Capture the cell that displays the provided text and extract its [X, Y] central coordinate. 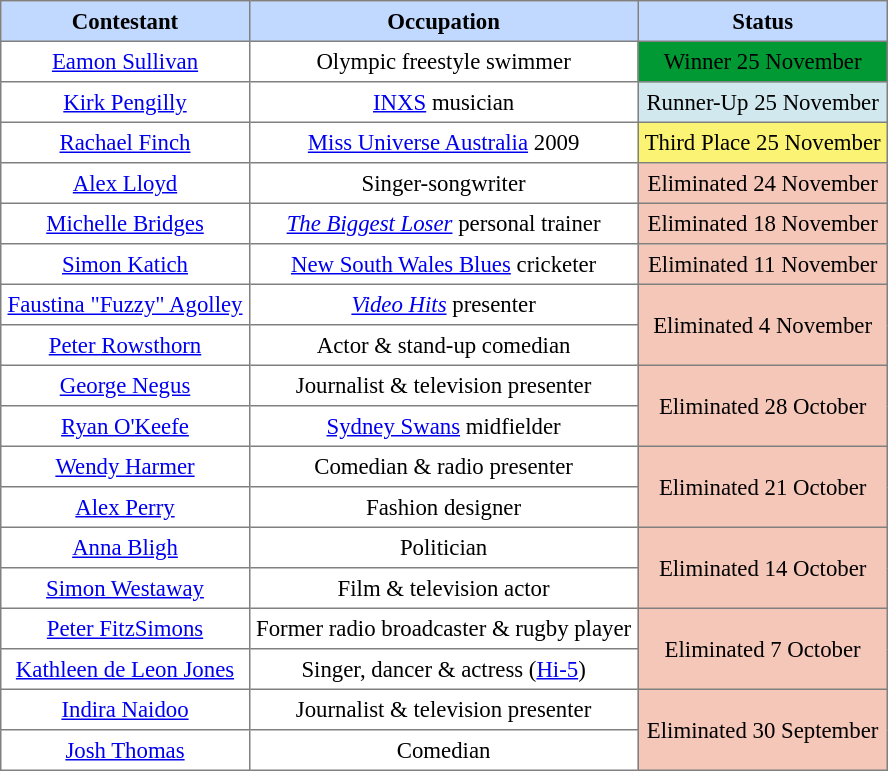
Josh Thomas [126, 750]
Olympic freestyle swimmer [444, 61]
Eliminated 7 October [762, 648]
Rachael Finch [126, 142]
Kirk Pengilly [126, 102]
Status [762, 21]
Runner-Up 25 November [762, 102]
Indira Naidoo [126, 709]
Occupation [444, 21]
Singer, dancer & actress (Hi-5) [444, 669]
Peter Rowsthorn [126, 345]
Simon Westaway [126, 588]
Eliminated 24 November [762, 183]
Video Hits presenter [444, 304]
Film & television actor [444, 588]
Simon Katich [126, 264]
Miss Universe Australia 2009 [444, 142]
Comedian & radio presenter [444, 466]
Eliminated 28 October [762, 406]
Winner 25 November [762, 61]
New South Wales Blues cricketer [444, 264]
Eliminated 18 November [762, 223]
Eliminated 4 November [762, 324]
George Negus [126, 385]
Eliminated 11 November [762, 264]
Kathleen de Leon Jones [126, 669]
Actor & stand-up comedian [444, 345]
Faustina "Fuzzy" Agolley [126, 304]
Michelle Bridges [126, 223]
Peter FitzSimons [126, 628]
Sydney Swans midfielder [444, 426]
Eliminated 14 October [762, 568]
Ryan O'Keefe [126, 426]
The Biggest Loser personal trainer [444, 223]
Third Place 25 November [762, 142]
Anna Bligh [126, 547]
Fashion designer [444, 507]
Eliminated 21 October [762, 486]
Singer-songwriter [444, 183]
Contestant [126, 21]
Wendy Harmer [126, 466]
Comedian [444, 750]
Eamon Sullivan [126, 61]
INXS musician [444, 102]
Former radio broadcaster & rugby player [444, 628]
Eliminated 30 September [762, 730]
Alex Perry [126, 507]
Alex Lloyd [126, 183]
Politician [444, 547]
